Find where the given text appears and provide that cell's center as [x, y] coordinate. 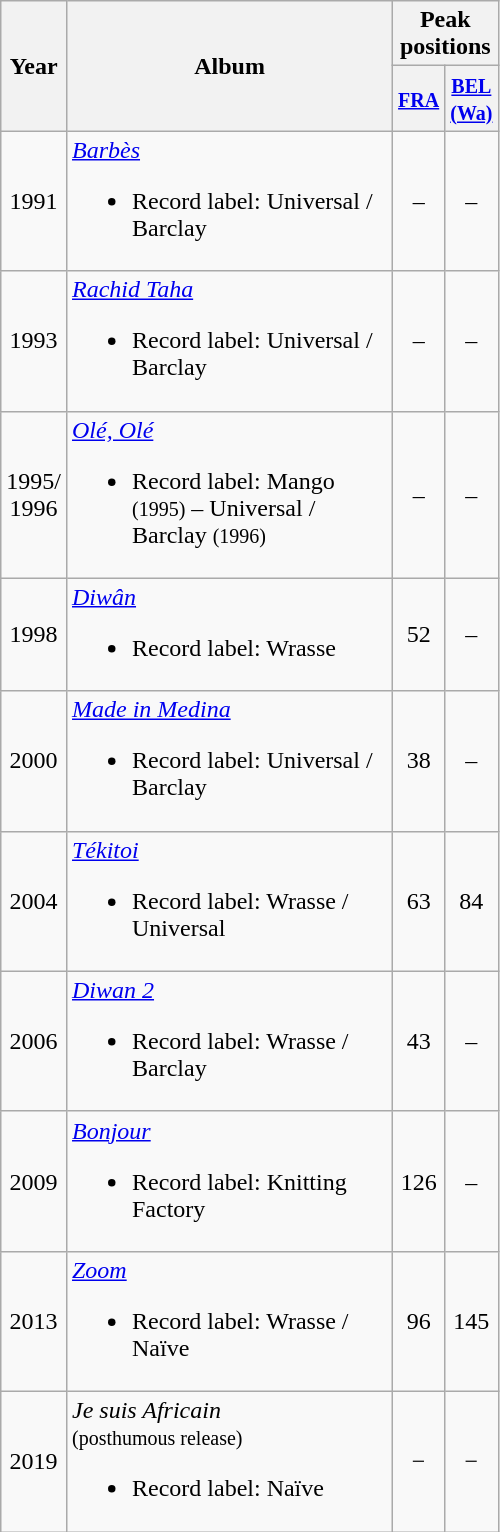
52 [419, 634]
1998 [34, 634]
84 [472, 901]
2009 [34, 1181]
63 [419, 901]
126 [419, 1181]
1993 [34, 341]
2019 [34, 1461]
2013 [34, 1321]
BonjourRecord label: Knitting Factory [229, 1181]
2004 [34, 901]
Diwan 2Record label: Wrasse / Barclay [229, 1041]
38 [419, 761]
FRA [419, 98]
BEL (Wa) [472, 98]
Made in MedinaRecord label: Universal / Barclay [229, 761]
BarbèsRecord label: Universal / Barclay [229, 201]
Rachid TahaRecord label: Universal / Barclay [229, 341]
DiwânRecord label: Wrasse [229, 634]
Year [34, 66]
2006 [34, 1041]
Olé, OléRecord label: Mango (1995) – Universal / Barclay (1996) [229, 494]
2000 [34, 761]
1995/1996 [34, 494]
1991 [34, 201]
Peak positions [446, 34]
43 [419, 1041]
Album [229, 66]
ZoomRecord label: Wrasse / Naïve [229, 1321]
96 [419, 1321]
TékitoiRecord label: Wrasse / Universal [229, 901]
Je suis Africain (posthumous release)Record label: Naïve [229, 1461]
145 [472, 1321]
